Determine the (X, Y) coordinate at the center of the cell enclosing the given text.  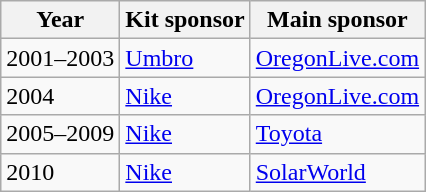
2004 (60, 96)
2001–2003 (60, 58)
SolarWorld (337, 172)
2010 (60, 172)
Toyota (337, 134)
Main sponsor (337, 20)
Year (60, 20)
2005–2009 (60, 134)
Umbro (185, 58)
Kit sponsor (185, 20)
